For the text-containing cell, return its midpoint in (X, Y) coordinate format. 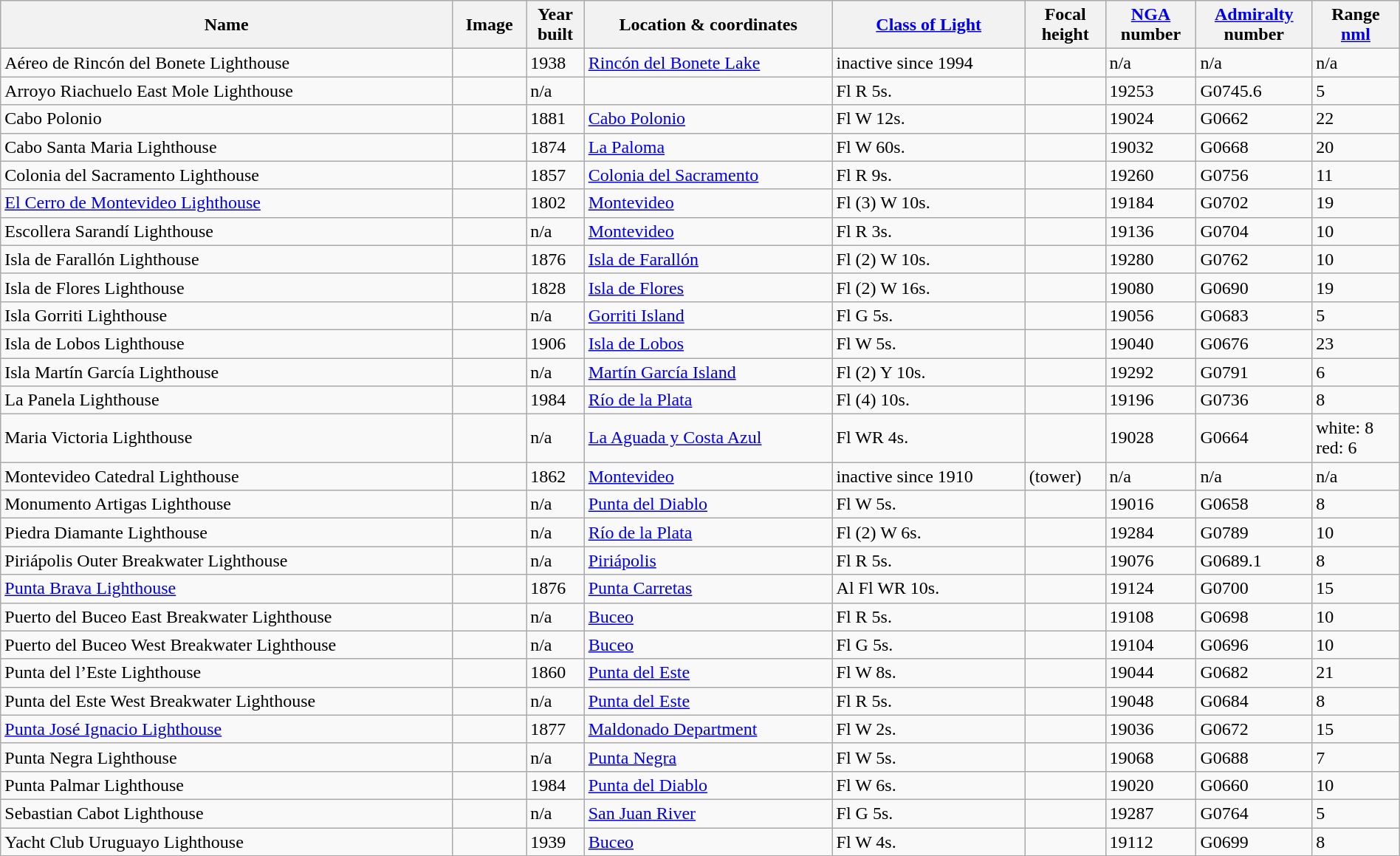
Fl W 60s. (929, 147)
G0676 (1254, 343)
G0756 (1254, 175)
19104 (1150, 645)
G0698 (1254, 617)
Fl W 4s. (929, 841)
G0702 (1254, 203)
inactive since 1910 (929, 476)
G0688 (1254, 757)
G0668 (1254, 147)
19292 (1150, 371)
1857 (555, 175)
19080 (1150, 287)
Gorriti Island (708, 315)
19287 (1150, 813)
19048 (1150, 701)
Maldonado Department (708, 729)
Fl (2) Y 10s. (929, 371)
19112 (1150, 841)
11 (1356, 175)
19016 (1150, 504)
Fl (2) W 6s. (929, 533)
1860 (555, 673)
G0791 (1254, 371)
Fl (4) 10s. (929, 400)
(tower) (1065, 476)
Monumento Artigas Lighthouse (227, 504)
1874 (555, 147)
Escollera Sarandí Lighthouse (227, 231)
Rangenml (1356, 25)
Punta del l’Este Lighthouse (227, 673)
Puerto del Buceo West Breakwater Lighthouse (227, 645)
G0699 (1254, 841)
7 (1356, 757)
Fl R 3s. (929, 231)
Name (227, 25)
Fl (2) W 16s. (929, 287)
23 (1356, 343)
Yearbuilt (555, 25)
G0690 (1254, 287)
G0684 (1254, 701)
Piriápolis Outer Breakwater Lighthouse (227, 561)
20 (1356, 147)
Isla de Flores (708, 287)
La Panela Lighthouse (227, 400)
Fl (3) W 10s. (929, 203)
Maria Victoria Lighthouse (227, 439)
Colonia del Sacramento (708, 175)
G0764 (1254, 813)
Aéreo de Rincón del Bonete Lighthouse (227, 63)
NGAnumber (1150, 25)
Rincón del Bonete Lake (708, 63)
Sebastian Cabot Lighthouse (227, 813)
19184 (1150, 203)
Fl W 2s. (929, 729)
Fl (2) W 10s. (929, 259)
19044 (1150, 673)
6 (1356, 371)
Puerto del Buceo East Breakwater Lighthouse (227, 617)
Location & coordinates (708, 25)
19108 (1150, 617)
Cabo Santa Maria Lighthouse (227, 147)
Image (490, 25)
19040 (1150, 343)
19280 (1150, 259)
1906 (555, 343)
1939 (555, 841)
19056 (1150, 315)
Fl W 6s. (929, 785)
1862 (555, 476)
G0689.1 (1254, 561)
Yacht Club Uruguayo Lighthouse (227, 841)
19036 (1150, 729)
G0672 (1254, 729)
La Aguada y Costa Azul (708, 439)
19284 (1150, 533)
Punta Brava Lighthouse (227, 589)
Al Fl WR 10s. (929, 589)
Isla de Lobos (708, 343)
19124 (1150, 589)
G0683 (1254, 315)
G0660 (1254, 785)
19068 (1150, 757)
Isla Martín García Lighthouse (227, 371)
Martín García Island (708, 371)
Isla de Lobos Lighthouse (227, 343)
G0704 (1254, 231)
Isla de Flores Lighthouse (227, 287)
1828 (555, 287)
1802 (555, 203)
Punta del Este West Breakwater Lighthouse (227, 701)
G0658 (1254, 504)
Punta Negra (708, 757)
G0700 (1254, 589)
22 (1356, 119)
inactive since 1994 (929, 63)
G0696 (1254, 645)
1877 (555, 729)
G0682 (1254, 673)
Isla Gorriti Lighthouse (227, 315)
19076 (1150, 561)
Piriápolis (708, 561)
Fl R 9s. (929, 175)
Focalheight (1065, 25)
1938 (555, 63)
Montevideo Catedral Lighthouse (227, 476)
21 (1356, 673)
19024 (1150, 119)
19020 (1150, 785)
G0745.6 (1254, 91)
G0736 (1254, 400)
white: 8red: 6 (1356, 439)
Class of Light (929, 25)
Fl WR 4s. (929, 439)
1881 (555, 119)
Colonia del Sacramento Lighthouse (227, 175)
G0662 (1254, 119)
G0762 (1254, 259)
19253 (1150, 91)
Fl W 12s. (929, 119)
Admiraltynumber (1254, 25)
Punta Carretas (708, 589)
La Paloma (708, 147)
Isla de Farallón (708, 259)
Arroyo Riachuelo East Mole Lighthouse (227, 91)
19032 (1150, 147)
G0664 (1254, 439)
19136 (1150, 231)
Fl W 8s. (929, 673)
Piedra Diamante Lighthouse (227, 533)
19028 (1150, 439)
El Cerro de Montevideo Lighthouse (227, 203)
Punta José Ignacio Lighthouse (227, 729)
19196 (1150, 400)
Punta Palmar Lighthouse (227, 785)
Punta Negra Lighthouse (227, 757)
Isla de Farallón Lighthouse (227, 259)
G0789 (1254, 533)
San Juan River (708, 813)
19260 (1150, 175)
